Provide the [X, Y] coordinate of the cell's center where the given text is located.  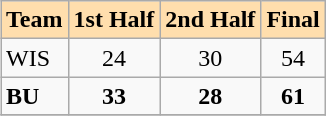
WIS [34, 58]
1st Half [114, 20]
24 [114, 58]
33 [114, 96]
Team [34, 20]
54 [293, 58]
BU [34, 96]
28 [210, 96]
61 [293, 96]
Final [293, 20]
30 [210, 58]
2nd Half [210, 20]
